Locate the cell with the specified text and output its (X, Y) center coordinate. 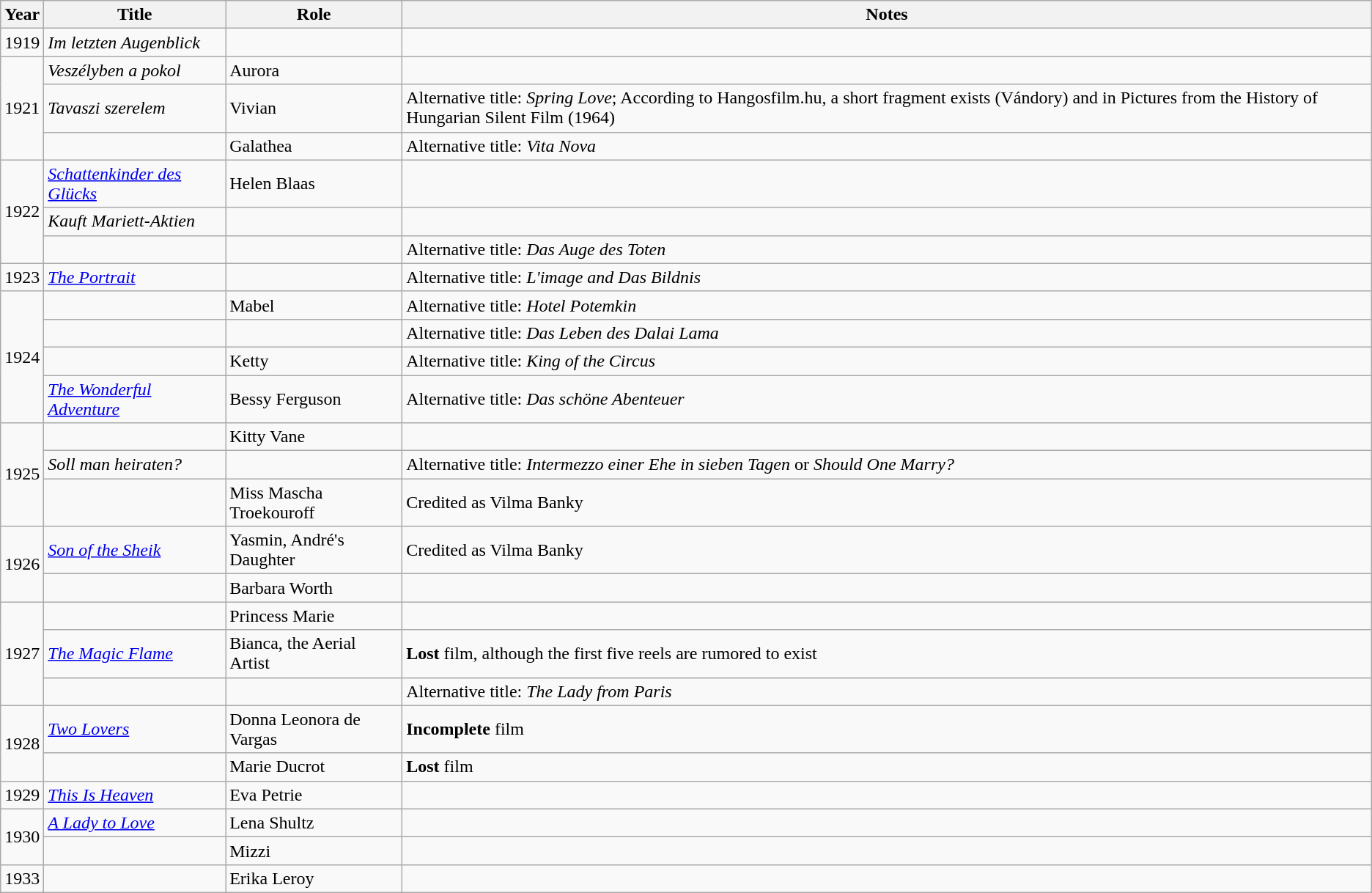
Yasmin, André's Daughter (314, 550)
Barbara Worth (314, 588)
Aurora (314, 70)
Mizzi (314, 850)
Kitty Vane (314, 437)
Kauft Mariett-Aktien (135, 221)
1926 (22, 565)
Bianca, the Aerial Artist (314, 654)
Role (314, 15)
1921 (22, 109)
Alternative title: King of the Circus (887, 361)
1923 (22, 277)
Marie Ducrot (314, 767)
Bessy Ferguson (314, 399)
1922 (22, 211)
Donna Leonora de Vargas (314, 729)
Erika Leroy (314, 878)
1928 (22, 743)
Miss Mascha Troekouroff (314, 503)
This Is Heaven (135, 795)
Alternative title: Hotel Potemkin (887, 305)
Alternative title: Intermezzo einer Ehe in sieben Tagen or Should One Marry? (887, 465)
The Wonderful Adventure (135, 399)
Ketty (314, 361)
Helen Blaas (314, 183)
1933 (22, 878)
1919 (22, 43)
Son of the Sheik (135, 550)
Soll man heiraten? (135, 465)
Eva Petrie (314, 795)
Alternative title: Das schöne Abenteuer (887, 399)
1929 (22, 795)
1930 (22, 837)
Notes (887, 15)
Year (22, 15)
Galathea (314, 146)
Mabel (314, 305)
Im letzten Augenblick (135, 43)
Lena Shultz (314, 823)
1925 (22, 475)
Lost film, although the first five reels are rumored to exist (887, 654)
Lost film (887, 767)
1927 (22, 654)
Vivian (314, 109)
Incomplete film (887, 729)
Title (135, 15)
Alternative title: Das Auge des Toten (887, 249)
Two Lovers (135, 729)
Princess Marie (314, 616)
Alternative title: The Lady from Paris (887, 691)
The Portrait (135, 277)
Tavaszi szerelem (135, 109)
Alternative title: L'image and Das Bildnis (887, 277)
The Magic Flame (135, 654)
Veszélyben a pokol (135, 70)
1924 (22, 356)
Alternative title: Das Leben des Dalai Lama (887, 333)
Schattenkinder des Glücks (135, 183)
A Lady to Love (135, 823)
Alternative title: Vita Nova (887, 146)
